Output the [x, y] coordinate of the center of the cell containing the given text.  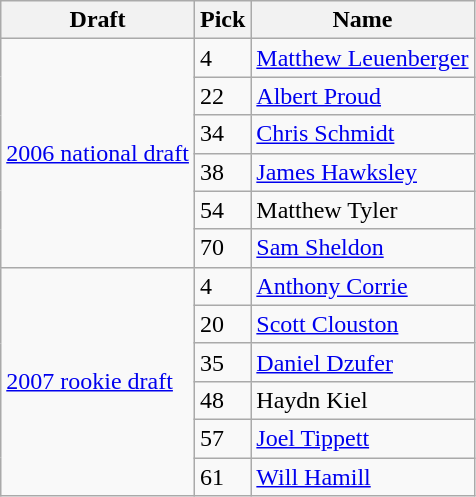
Matthew Tyler [362, 210]
Name [362, 20]
Chris Schmidt [362, 134]
James Hawksley [362, 172]
2006 national draft [98, 153]
Scott Clouston [362, 324]
Sam Sheldon [362, 248]
34 [222, 134]
Daniel Dzufer [362, 362]
20 [222, 324]
Will Hamill [362, 477]
Matthew Leuenberger [362, 58]
Pick [222, 20]
Albert Proud [362, 96]
35 [222, 362]
2007 rookie draft [98, 381]
Draft [98, 20]
61 [222, 477]
38 [222, 172]
54 [222, 210]
Joel Tippett [362, 438]
Anthony Corrie [362, 286]
57 [222, 438]
Haydn Kiel [362, 400]
48 [222, 400]
22 [222, 96]
70 [222, 248]
